Pinpoint the cell where the given text exists, returning its (x, y) midpoint coordinate. 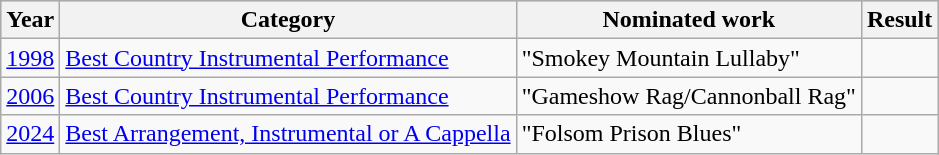
Best Arrangement, Instrumental or A Cappella (288, 134)
"Gameshow Rag/Cannonball Rag" (688, 96)
Nominated work (688, 20)
Result (899, 20)
2006 (30, 96)
1998 (30, 58)
Category (288, 20)
Year (30, 20)
"Smokey Mountain Lullaby" (688, 58)
"Folsom Prison Blues" (688, 134)
2024 (30, 134)
